For the text-containing cell, return its midpoint in (X, Y) coordinate format. 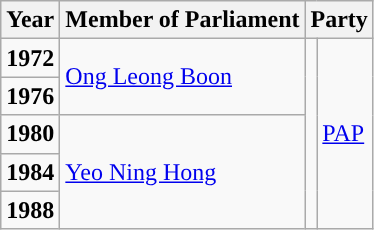
1984 (30, 172)
1988 (30, 210)
Year (30, 20)
1976 (30, 96)
1972 (30, 58)
Party (339, 20)
Ong Leong Boon (182, 77)
1980 (30, 134)
PAP (346, 134)
Yeo Ning Hong (182, 172)
Member of Parliament (182, 20)
